Scan for the cell matching the given text and deliver its [X, Y] coordinate at center. 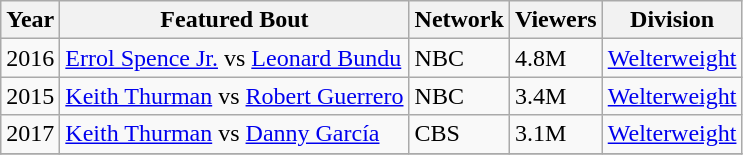
Errol Spence Jr. vs Leonard Bundu [234, 58]
Division [672, 20]
4.8M [556, 58]
Keith Thurman vs Robert Guerrero [234, 96]
Year [30, 20]
Keith Thurman vs Danny García [234, 134]
2016 [30, 58]
Network [459, 20]
Viewers [556, 20]
Featured Bout [234, 20]
3.4M [556, 96]
CBS [459, 134]
3.1M [556, 134]
2017 [30, 134]
2015 [30, 96]
